Output the [X, Y] coordinate of the center of the cell containing the given text.  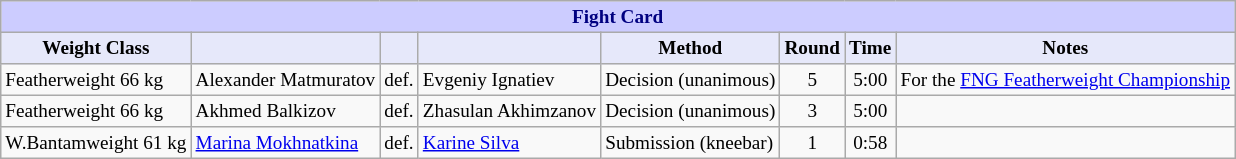
1 [812, 143]
W.Bantamweight 61 kg [96, 143]
For the FNG Featherweight Championship [1066, 80]
Round [812, 48]
Time [870, 48]
Zhasulan Akhimzanov [509, 111]
Karine Silva [509, 143]
Akhmed Balkizov [286, 111]
Weight Class [96, 48]
3 [812, 111]
Alexander Matmuratov [286, 80]
5 [812, 80]
Fight Card [618, 17]
Marina Mokhnatkina [286, 143]
Evgeniy Ignatiev [509, 80]
Method [690, 48]
Notes [1066, 48]
0:58 [870, 143]
Submission (kneebar) [690, 143]
